Find where the given text appears and provide that cell's center as (X, Y) coordinate. 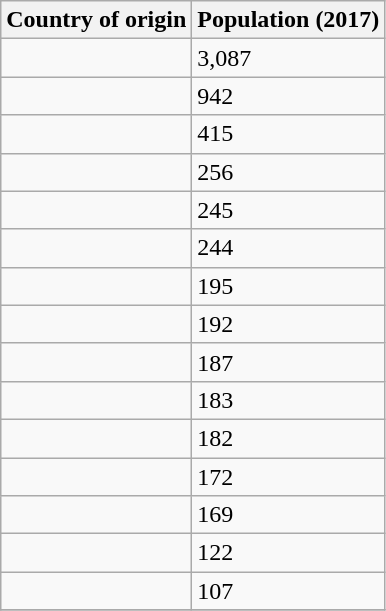
942 (288, 96)
107 (288, 591)
169 (288, 515)
Population (2017) (288, 20)
172 (288, 477)
245 (288, 210)
256 (288, 172)
244 (288, 248)
182 (288, 438)
Country of origin (96, 20)
183 (288, 400)
192 (288, 324)
195 (288, 286)
122 (288, 553)
415 (288, 134)
3,087 (288, 58)
187 (288, 362)
